Capture the cell that displays the provided text and extract its [x, y] central coordinate. 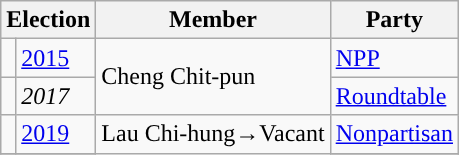
Cheng Chit-pun [213, 77]
NPP [394, 58]
Member [213, 20]
Nonpartisan [394, 134]
Election [48, 20]
2019 [56, 134]
Roundtable [394, 96]
Party [394, 20]
2017 [56, 96]
2015 [56, 58]
Lau Chi-hung→Vacant [213, 134]
